Search for the cell housing the specified text and yield its [X, Y] center coordinate. 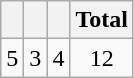
12 [102, 58]
Total [102, 20]
5 [12, 58]
4 [58, 58]
3 [36, 58]
